Find where the given text appears and provide that cell's center as [x, y] coordinate. 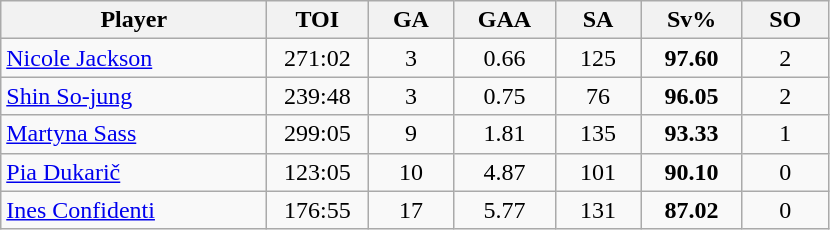
135 [598, 134]
97.60 [692, 58]
Ines Confidenti [134, 210]
176:55 [318, 210]
1.81 [504, 134]
101 [598, 172]
TOI [318, 20]
76 [598, 96]
87.02 [692, 210]
96.05 [692, 96]
Martyna Sass [134, 134]
9 [411, 134]
0.75 [504, 96]
10 [411, 172]
131 [598, 210]
17 [411, 210]
Nicole Jackson [134, 58]
93.33 [692, 134]
GAA [504, 20]
123:05 [318, 172]
125 [598, 58]
90.10 [692, 172]
5.77 [504, 210]
0.66 [504, 58]
1 [785, 134]
239:48 [318, 96]
Player [134, 20]
Sv% [692, 20]
Pia Dukarič [134, 172]
SA [598, 20]
299:05 [318, 134]
Shin So-jung [134, 96]
GA [411, 20]
271:02 [318, 58]
SO [785, 20]
4.87 [504, 172]
